Locate the cell with the specified text and output its (x, y) center coordinate. 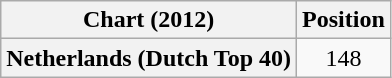
Netherlands (Dutch Top 40) (149, 58)
148 (344, 58)
Chart (2012) (149, 20)
Position (344, 20)
